From the cell containing the given text, extract its center point as (x, y) coordinate. 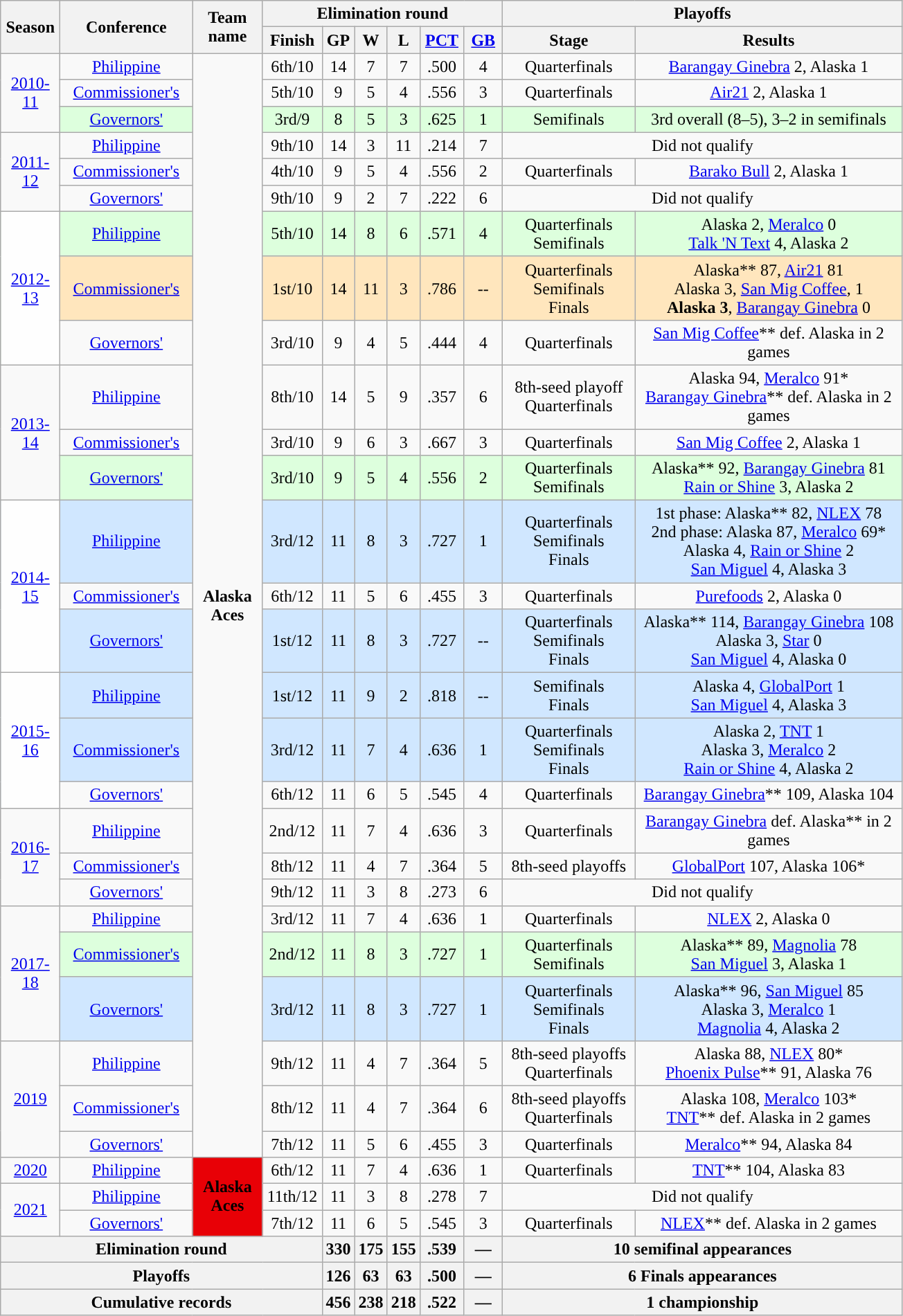
Semifinals (569, 119)
175 (371, 1250)
1st/10 (292, 288)
1 championship (702, 1302)
Cumulative records (161, 1302)
Alaska** 114, Barangay Ginebra 108Alaska 3, Star 0San Miguel 4, Alaska 0 (769, 641)
.818 (442, 695)
126 (338, 1276)
GB (483, 40)
PCT (442, 40)
GlobalPort 107, Alaska 106* (769, 866)
Conference (126, 27)
1st phase: Alaska** 82, NLEX 782nd phase: Alaska 87, Meralco 69*Alaska 4, Rain or Shine 2San Miguel 4, Alaska 3 (769, 541)
238 (371, 1302)
W (371, 40)
.357 (442, 397)
11th/12 (292, 1197)
Air21 2, Alaska 1 (769, 93)
.539 (442, 1250)
10 semifinal appearances (702, 1250)
Alaska 4, GlobalPort 1San Miguel 4, Alaska 3 (769, 695)
Alaska** 87, Air21 81Alaska 3, San Mig Coffee, 1Alaska 3, Barangay Ginebra 0 (769, 288)
8th-seed playoffs (569, 866)
Alaska 94, Meralco 91*Barangay Ginebra** def. Alaska in 2 games (769, 397)
2014-15 (30, 587)
3rd overall (8–5), 3–2 in semifinals (769, 119)
.786 (442, 288)
NLEX** def. Alaska in 2 games (769, 1223)
2017-18 (30, 973)
Results (769, 40)
Alaska 2, TNT 1Alaska 3, Meralco 2Rain or Shine 4, Alaska 2 (769, 750)
.222 (442, 198)
3rd/9 (292, 119)
2012-13 (30, 288)
Barangay Ginebra** 109, Alaska 104 (769, 795)
Barangay Ginebra 2, Alaska 1 (769, 66)
Purefoods 2, Alaska 0 (769, 596)
2021 (30, 1210)
Alaska** 92, Barangay Ginebra 81Rain or Shine 3, Alaska 2 (769, 478)
2013-14 (30, 432)
2016-17 (30, 857)
330 (338, 1250)
Alaska** 96, San Miguel 85Alaska 3, Meralco 1Magnolia 4, Alaska 2 (769, 1009)
Barangay Ginebra def. Alaska** in 2 games (769, 831)
Alaska 88, NLEX 80*Phoenix Pulse** 91, Alaska 76 (769, 1063)
8th-seed playoffQuarterfinals (569, 397)
2019 (30, 1099)
Barako Bull 2, Alaska 1 (769, 172)
San Mig Coffee 2, Alaska 1 (769, 442)
218 (403, 1302)
Finish (292, 40)
NLEX 2, Alaska 0 (769, 919)
Meralco** 94, Alaska 84 (769, 1144)
.214 (442, 145)
.571 (442, 234)
2010-11 (30, 93)
2015-16 (30, 741)
2020 (30, 1171)
TNT** 104, Alaska 83 (769, 1171)
SemifinalsFinals (569, 695)
8th/10 (292, 397)
6th/10 (292, 66)
6 Finals appearances (702, 1276)
.625 (442, 119)
Stage (569, 40)
4th/10 (292, 172)
456 (338, 1302)
.444 (442, 342)
Season (30, 27)
.278 (442, 1197)
Alaska** 89, Magnolia 78San Miguel 3, Alaska 1 (769, 954)
GP (338, 40)
L (403, 40)
.522 (442, 1302)
Alaska 2, Meralco 0Talk 'N Text 4, Alaska 2 (769, 234)
.667 (442, 442)
155 (403, 1250)
.273 (442, 892)
2011-12 (30, 172)
San Mig Coffee** def. Alaska in 2 games (769, 342)
Team name (227, 27)
Alaska 108, Meralco 103* TNT** def. Alaska in 2 games (769, 1108)
